Provide the (X, Y) coordinate of the cell's center where the given text is located.  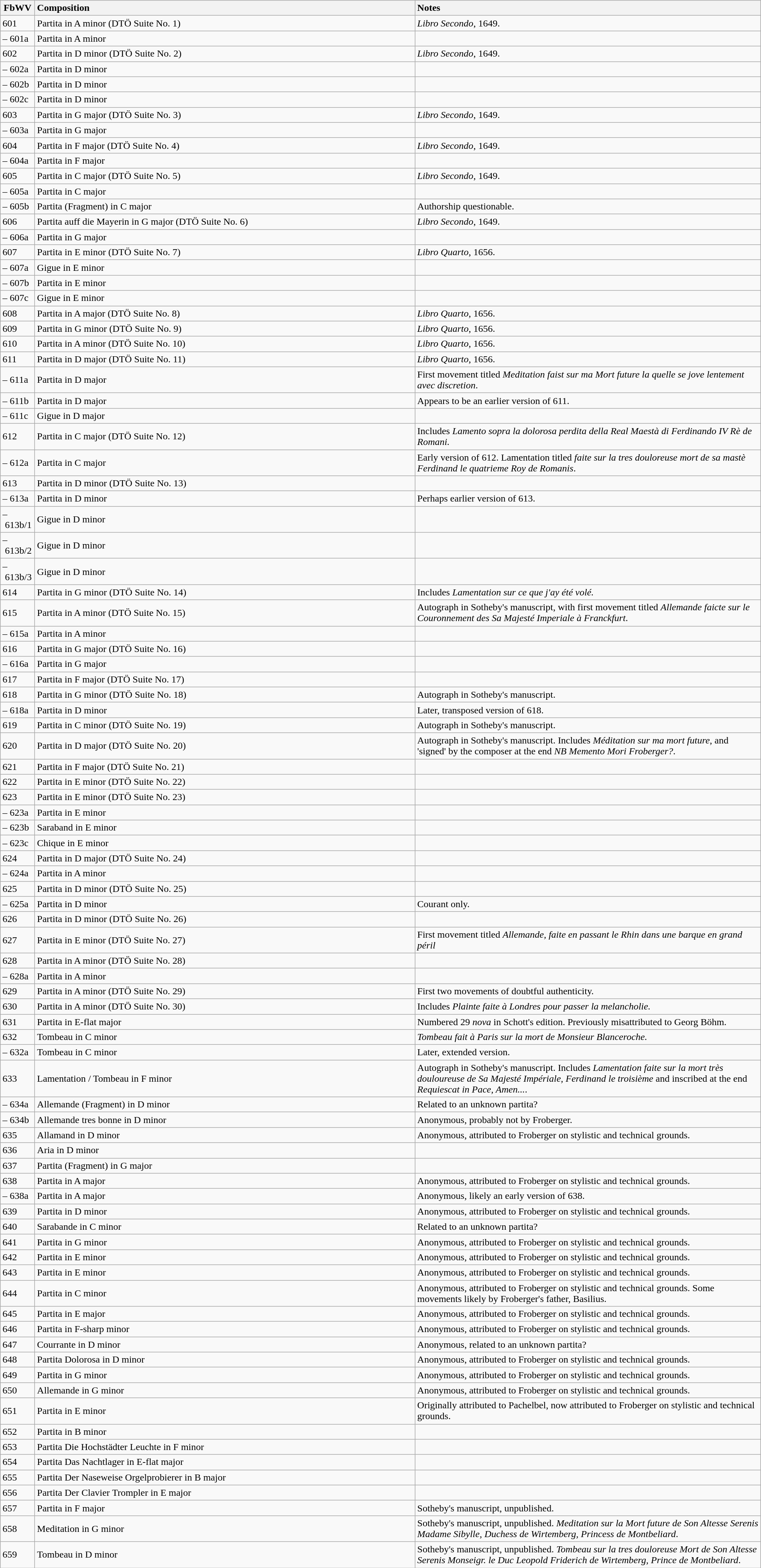
Allamand in D minor (225, 1135)
639 (18, 1211)
625 (18, 889)
656 (18, 1493)
628 (18, 961)
637 (18, 1166)
Partita Der Clavier Trompler in E major (225, 1493)
– 613b/3 (18, 571)
– 602a (18, 69)
627 (18, 940)
Numbered 29 nova in Schott's edition. Previously misattributed to Georg Böhm. (588, 1022)
– 603a (18, 130)
Chique in E minor (225, 843)
– 604a (18, 160)
– 613a (18, 499)
601 (18, 23)
Partita in E minor (DTÖ Suite No. 23) (225, 797)
644 (18, 1293)
Partita Dolorosa in D minor (225, 1360)
– 623a (18, 812)
607 (18, 252)
658 (18, 1529)
Courrante in D minor (225, 1345)
– 605a (18, 191)
614 (18, 592)
Allemande tres bonne in D minor (225, 1120)
610 (18, 344)
603 (18, 115)
– 623b (18, 828)
Sarabande in C minor (225, 1227)
Partita in D major (DTÖ Suite No. 11) (225, 359)
Courant only. (588, 904)
624 (18, 858)
– 634a (18, 1105)
635 (18, 1135)
613 (18, 483)
655 (18, 1477)
Originally attributed to Pachelbel, now attributed to Froberger on stylistic and technical grounds. (588, 1411)
– 612a (18, 462)
657 (18, 1508)
629 (18, 991)
649 (18, 1375)
646 (18, 1329)
Partita (Fragment) in G major (225, 1166)
– 611b (18, 400)
Partita in A minor (DTÖ Suite No. 1) (225, 23)
Partita in D minor (DTÖ Suite No. 13) (225, 483)
Partita in A minor (DTÖ Suite No. 10) (225, 344)
643 (18, 1272)
– 607b (18, 283)
623 (18, 797)
645 (18, 1314)
609 (18, 329)
Partita in A minor (DTÖ Suite No. 29) (225, 991)
Autograph in Sotheby's manuscript, with first movement titled Allemande faicte sur le Couronnement des Sa Majesté Imperiale à Franckfurt. (588, 613)
652 (18, 1432)
Tombeau in D minor (225, 1554)
Partita in C minor (225, 1293)
Partita (Fragment) in C major (225, 207)
Partita in E-flat major (225, 1022)
Perhaps earlier version of 613. (588, 499)
Partita in G minor (DTÖ Suite No. 14) (225, 592)
– 605b (18, 207)
Partita in A minor (DTÖ Suite No. 30) (225, 1006)
617 (18, 679)
Autograph in Sotheby's manuscript. Includes Méditation sur ma mort future, and 'signed' by the composer at the end NB Memento Mori Froberger?. (588, 745)
Anonymous, likely an early version of 638. (588, 1196)
626 (18, 919)
Partita in A major (DTÖ Suite No. 8) (225, 313)
– 632a (18, 1052)
633 (18, 1079)
Allemande in G minor (225, 1390)
Sotheby's manuscript, unpublished. (588, 1508)
Partita in E minor (DTÖ Suite No. 7) (225, 252)
Partita in C minor (DTÖ Suite No. 19) (225, 725)
640 (18, 1227)
Authorship questionable. (588, 207)
647 (18, 1345)
606 (18, 222)
622 (18, 782)
631 (18, 1022)
621 (18, 767)
619 (18, 725)
– 623c (18, 843)
Tombeau fait à Paris sur la mort de Monsieur Blanceroche. (588, 1037)
– 624a (18, 873)
Later, extended version. (588, 1052)
636 (18, 1150)
632 (18, 1037)
612 (18, 437)
654 (18, 1462)
Aria in D minor (225, 1150)
618 (18, 695)
Partita Die Hochstädter Leuchte in F minor (225, 1447)
– 616a (18, 664)
615 (18, 613)
– 634b (18, 1120)
First two movements of doubtful authenticity. (588, 991)
659 (18, 1554)
651 (18, 1411)
– 607c (18, 298)
Partita Der Naseweise Orgelprobierer in B major (225, 1477)
Includes Plainte faite à Londres pour passer la melancholie. (588, 1006)
– 615a (18, 634)
Includes Lamentation sur ce que j'ay été volé. (588, 592)
– 601a (18, 39)
Partita in B minor (225, 1432)
– 611a (18, 380)
648 (18, 1360)
Anonymous, probably not by Froberger. (588, 1120)
Partita in D minor (DTÖ Suite No. 2) (225, 54)
– 607a (18, 268)
Early version of 612. Lamentation titled faite sur la tres douloreuse mort de sa mastè Ferdinand le quatrieme Roy de Romanis. (588, 462)
Partita in D minor (DTÖ Suite No. 25) (225, 889)
650 (18, 1390)
– 611c (18, 416)
604 (18, 145)
Composition (225, 8)
– 613b/2 (18, 546)
630 (18, 1006)
– 628a (18, 976)
Partita in D major (DTÖ Suite No. 20) (225, 745)
Partita auff die Mayerin in G major (DTÖ Suite No. 6) (225, 222)
620 (18, 745)
First movement titled Allemande, faite en passant le Rhin dans une barque en grand péril (588, 940)
Gigue in D major (225, 416)
Partita in G major (DTÖ Suite No. 16) (225, 649)
– 613b/1 (18, 519)
– 602c (18, 100)
Includes Lamento sopra la dolorosa perdita della Real Maestà di Ferdinando IV Rè de Romani. (588, 437)
Partita in A minor (DTÖ Suite No. 15) (225, 613)
602 (18, 54)
Partita in E minor (DTÖ Suite No. 22) (225, 782)
Later, transposed version of 618. (588, 710)
605 (18, 176)
Partita in G major (DTÖ Suite No. 3) (225, 115)
Partita in D major (DTÖ Suite No. 24) (225, 858)
Partita in E minor (DTÖ Suite No. 27) (225, 940)
– 602b (18, 84)
FbWV (18, 8)
– 625a (18, 904)
Notes (588, 8)
Partita in A minor (DTÖ Suite No. 28) (225, 961)
Allemande (Fragment) in D minor (225, 1105)
Partita Das Nachtlager in E-flat major (225, 1462)
608 (18, 313)
Partita in F-sharp minor (225, 1329)
642 (18, 1257)
Partita in F major (DTÖ Suite No. 21) (225, 767)
638 (18, 1181)
Lamentation / Tombeau in F minor (225, 1079)
– 638a (18, 1196)
Partita in C major (DTÖ Suite No. 5) (225, 176)
Partita in D minor (DTÖ Suite No. 26) (225, 919)
First movement titled Meditation faist sur ma Mort future la quelle se jove lentement avec discretion. (588, 380)
Partita in G minor (DTÖ Suite No. 9) (225, 329)
Saraband in E minor (225, 828)
– 618a (18, 710)
Partita in C major (DTÖ Suite No. 12) (225, 437)
Partita in G minor (DTÖ Suite No. 18) (225, 695)
616 (18, 649)
641 (18, 1242)
– 606a (18, 237)
Appears to be an earlier version of 611. (588, 400)
653 (18, 1447)
Partita in E major (225, 1314)
Anonymous, attributed to Froberger on stylistic and technical grounds. Some movements likely by Froberger's father, Basilius. (588, 1293)
Partita in F major (DTÖ Suite No. 4) (225, 145)
Partita in F major (DTÖ Suite No. 17) (225, 679)
Meditation in G minor (225, 1529)
611 (18, 359)
Anonymous, related to an unknown partita? (588, 1345)
